Scan for the cell matching the given text and deliver its [x, y] coordinate at center. 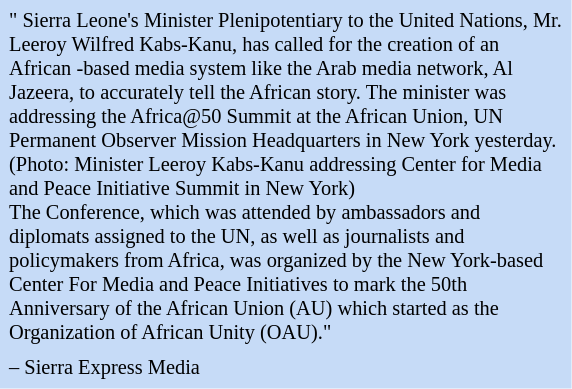
– Sierra Express Media [286, 368]
